Pinpoint the cell where the given text exists, returning its (x, y) midpoint coordinate. 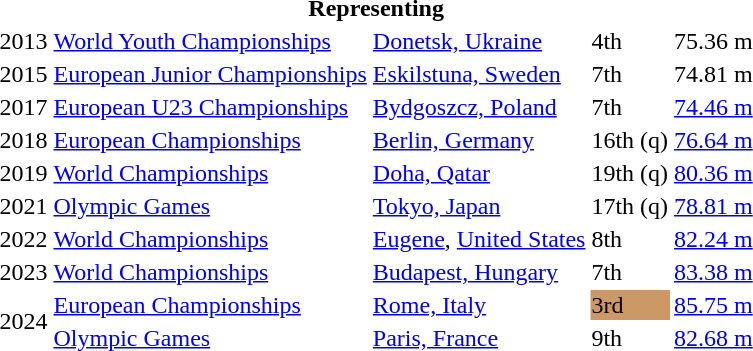
Rome, Italy (479, 305)
17th (q) (630, 206)
Donetsk, Ukraine (479, 41)
8th (630, 239)
World Youth Championships (210, 41)
3rd (630, 305)
European U23 Championships (210, 107)
Eskilstuna, Sweden (479, 74)
Budapest, Hungary (479, 272)
Eugene, United States (479, 239)
Doha, Qatar (479, 173)
Tokyo, Japan (479, 206)
19th (q) (630, 173)
European Junior Championships (210, 74)
Bydgoszcz, Poland (479, 107)
Olympic Games (210, 206)
Berlin, Germany (479, 140)
16th (q) (630, 140)
4th (630, 41)
